Pinpoint the cell where the given text exists, returning its [x, y] midpoint coordinate. 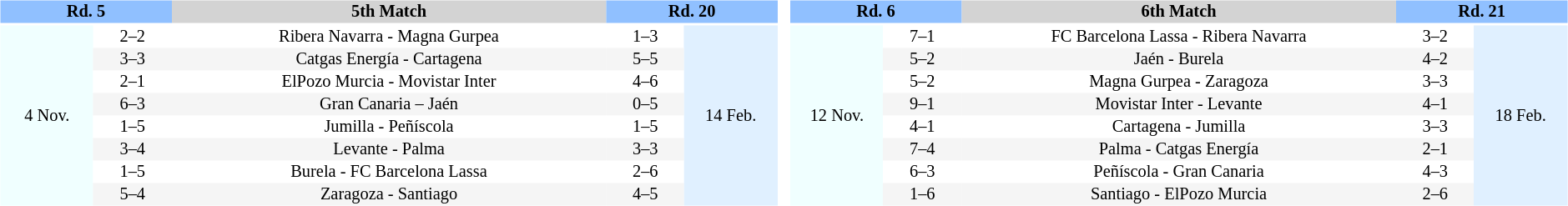
Rd. 20 [693, 12]
Palma - Catgas Energía [1178, 150]
Gran Canaria – Jaén [389, 105]
6th Match [1178, 12]
Burela - FC Barcelona Lassa [389, 172]
4–3 [1435, 172]
7–1 [923, 37]
4–6 [646, 82]
4–2 [1435, 60]
5th Match [389, 12]
Movistar Inter - Levante [1178, 105]
1–6 [923, 195]
Rd. 6 [876, 12]
3–4 [132, 150]
2–2 [132, 37]
0–5 [646, 105]
4 Nov. [47, 115]
Santiago - ElPozo Murcia [1178, 195]
12 Nov. [837, 115]
5–4 [132, 195]
Levante - Palma [389, 150]
Zaragoza - Santiago [389, 195]
4–5 [646, 195]
FC Barcelona Lassa - Ribera Navarra [1178, 37]
7–4 [923, 150]
Jaén - Burela [1178, 60]
9–1 [923, 105]
3–2 [1435, 37]
1–3 [646, 37]
Magna Gurpea - Zaragoza [1178, 82]
Peñíscola - Gran Canaria [1178, 172]
Jumilla - Peñíscola [389, 127]
Rd. 21 [1482, 12]
14 Feb. [731, 115]
Cartagena - Jumilla [1178, 127]
Ribera Navarra - Magna Gurpea [389, 37]
18 Feb. [1520, 115]
5–5 [646, 60]
Catgas Energía - Cartagena [389, 60]
ElPozo Murcia - Movistar Inter [389, 82]
Rd. 5 [85, 12]
